Locate the cell with the specified text and output its (X, Y) center coordinate. 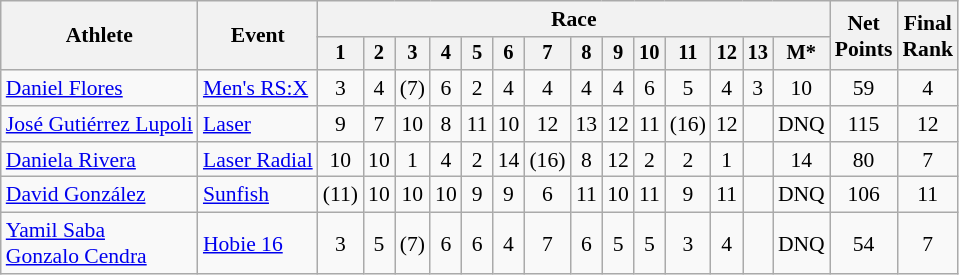
NetPoints (864, 36)
Hobie 16 (258, 244)
115 (864, 124)
Daniela Rivera (100, 160)
54 (864, 244)
José Gutiérrez Lupoli (100, 124)
Daniel Flores (100, 88)
FinalRank (928, 36)
(11) (340, 195)
David González (100, 195)
Event (258, 36)
Yamil SabaGonzalo Cendra (100, 244)
Race (574, 19)
Laser Radial (258, 160)
M* (802, 54)
Men's RS:X (258, 88)
106 (864, 195)
Athlete (100, 36)
80 (864, 160)
Laser (258, 124)
Sunfish (258, 195)
59 (864, 88)
